Output the (x, y) coordinate of the center of the cell containing the given text.  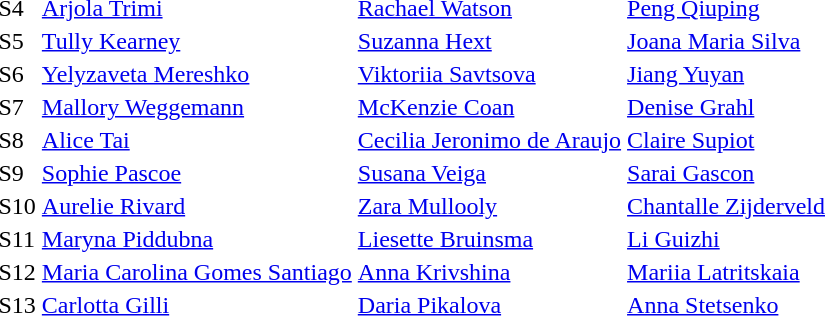
Cecilia Jeronimo de Araujo (489, 140)
Mallory Weggemann (196, 107)
Maria Carolina Gomes Santiago (196, 272)
Maryna Piddubna (196, 239)
Viktoriia Savtsova (489, 74)
Suzanna Hext (489, 41)
Aurelie Rivard (196, 206)
Anna Krivshina (489, 272)
Yelyzaveta Mereshko (196, 74)
McKenzie Coan (489, 107)
Sophie Pascoe (196, 173)
Liesette Bruinsma (489, 239)
Zara Mullooly (489, 206)
Alice Tai (196, 140)
Susana Veiga (489, 173)
Tully Kearney (196, 41)
